Find where the given text appears and provide that cell's center as (X, Y) coordinate. 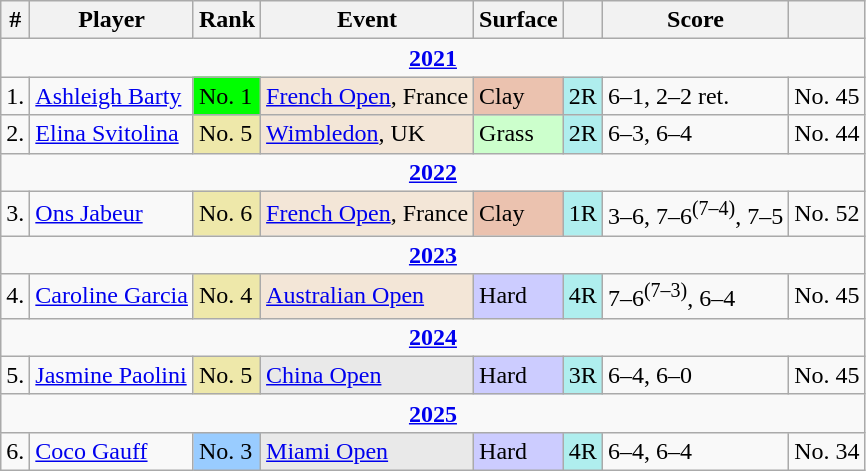
1. (16, 96)
Score (695, 20)
No. 6 (226, 214)
China Open (368, 375)
3–6, 7–6(7–4), 7–5 (695, 214)
Surface (519, 20)
2. (16, 134)
6–3, 6–4 (695, 134)
Australian Open (368, 296)
3. (16, 214)
No. 52 (827, 214)
Caroline Garcia (112, 296)
4. (16, 296)
6–4, 6–4 (695, 451)
3R (582, 375)
6–4, 6–0 (695, 375)
6–1, 2–2 ret. (695, 96)
2023 (433, 255)
Player (112, 20)
2021 (433, 58)
2025 (433, 413)
Wimbledon, UK (368, 134)
Ashleigh Barty (112, 96)
No. 34 (827, 451)
No. 1 (226, 96)
5. (16, 375)
Grass (519, 134)
2024 (433, 337)
Event (368, 20)
Rank (226, 20)
Coco Gauff (112, 451)
# (16, 20)
Ons Jabeur (112, 214)
7–6(7–3), 6–4 (695, 296)
No. 3 (226, 451)
No. 4 (226, 296)
Jasmine Paolini (112, 375)
Elina Svitolina (112, 134)
6. (16, 451)
2022 (433, 172)
1R (582, 214)
Miami Open (368, 451)
No. 44 (827, 134)
